Determine the (x, y) coordinate at the center of the cell enclosing the given text.  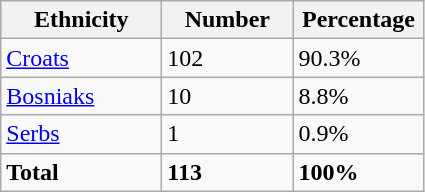
Bosniaks (82, 96)
Percentage (358, 20)
102 (228, 58)
Total (82, 172)
Serbs (82, 134)
1 (228, 134)
Croats (82, 58)
Number (228, 20)
0.9% (358, 134)
Ethnicity (82, 20)
100% (358, 172)
113 (228, 172)
8.8% (358, 96)
10 (228, 96)
90.3% (358, 58)
